Output the (x, y) coordinate of the center of the cell containing the given text.  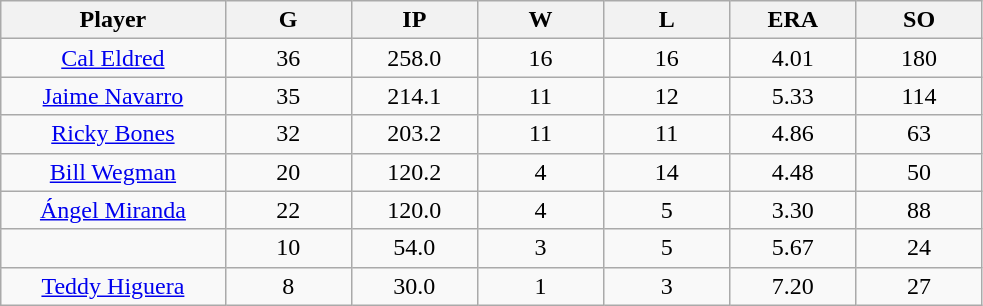
3.30 (793, 210)
L (667, 20)
22 (288, 210)
7.20 (793, 286)
180 (919, 58)
IP (414, 20)
114 (919, 96)
Bill Wegman (113, 172)
4.48 (793, 172)
63 (919, 134)
12 (667, 96)
1 (540, 286)
32 (288, 134)
258.0 (414, 58)
120.2 (414, 172)
10 (288, 248)
Teddy Higuera (113, 286)
88 (919, 210)
54.0 (414, 248)
G (288, 20)
20 (288, 172)
30.0 (414, 286)
36 (288, 58)
24 (919, 248)
35 (288, 96)
27 (919, 286)
50 (919, 172)
ERA (793, 20)
Jaime Navarro (113, 96)
4.86 (793, 134)
203.2 (414, 134)
SO (919, 20)
Cal Eldred (113, 58)
8 (288, 286)
Ángel Miranda (113, 210)
5.67 (793, 248)
5.33 (793, 96)
214.1 (414, 96)
120.0 (414, 210)
W (540, 20)
4.01 (793, 58)
14 (667, 172)
Ricky Bones (113, 134)
Player (113, 20)
